Search for the cell housing the specified text and yield its (X, Y) center coordinate. 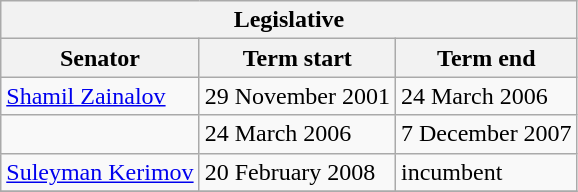
Senator (100, 58)
incumbent (486, 172)
29 November 2001 (297, 96)
Shamil Zainalov (100, 96)
Suleyman Kerimov (100, 172)
20 February 2008 (297, 172)
Term start (297, 58)
Legislative (289, 20)
7 December 2007 (486, 134)
Term end (486, 58)
